From the cell containing the given text, extract its center point as (X, Y) coordinate. 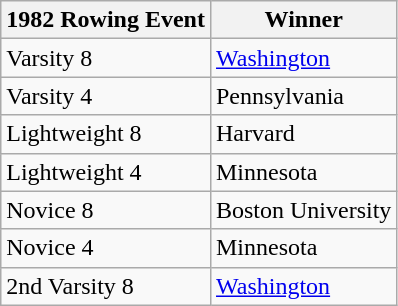
2nd Varsity 8 (106, 286)
Winner (303, 20)
Lightweight 4 (106, 172)
Pennsylvania (303, 96)
1982 Rowing Event (106, 20)
Varsity 4 (106, 96)
Novice 8 (106, 210)
Boston University (303, 210)
Harvard (303, 134)
Lightweight 8 (106, 134)
Varsity 8 (106, 58)
Novice 4 (106, 248)
